Output the (X, Y) coordinate of the center of the cell containing the given text.  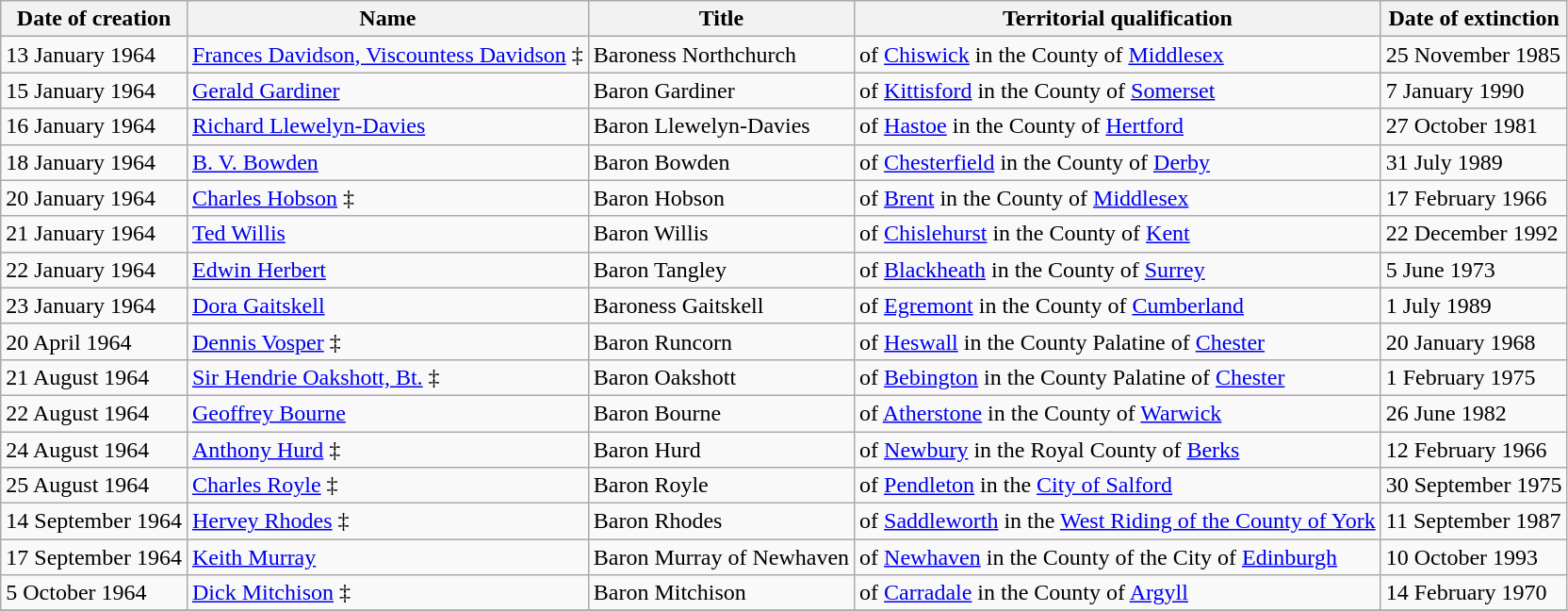
15 January 1964 (94, 91)
Charles Hobson ‡ (387, 198)
of Newbury in the Royal County of Berks (1118, 450)
of Saddleworth in the West Riding of the County of York (1118, 521)
27 October 1981 (1474, 126)
Gerald Gardiner (387, 91)
14 February 1970 (1474, 593)
21 January 1964 (94, 234)
Dora Gaitskell (387, 305)
1 July 1989 (1474, 305)
Sir Hendrie Oakshott, Bt. ‡ (387, 377)
Anthony Hurd ‡ (387, 450)
31 July 1989 (1474, 162)
11 September 1987 (1474, 521)
26 June 1982 (1474, 413)
21 August 1964 (94, 377)
Charles Royle ‡ (387, 486)
of Heswall in the County Palatine of Chester (1118, 341)
of Brent in the County of Middlesex (1118, 198)
Territorial qualification (1118, 19)
Baron Bowden (721, 162)
18 January 1964 (94, 162)
Baron Hurd (721, 450)
25 November 1985 (1474, 55)
Baron Willis (721, 234)
20 April 1964 (94, 341)
Baron Llewelyn-Davies (721, 126)
of Pendleton in the City of Salford (1118, 486)
Date of extinction (1474, 19)
Edwin Herbert (387, 270)
12 February 1966 (1474, 450)
22 January 1964 (94, 270)
of Hastoe in the County of Hertford (1118, 126)
Baroness Northchurch (721, 55)
22 August 1964 (94, 413)
of Egremont in the County of Cumberland (1118, 305)
Title (721, 19)
of Atherstone in the County of Warwick (1118, 413)
Hervey Rhodes ‡ (387, 521)
17 September 1964 (94, 557)
Ted Willis (387, 234)
30 September 1975 (1474, 486)
16 January 1964 (94, 126)
20 January 1968 (1474, 341)
Baron Runcorn (721, 341)
Baron Mitchison (721, 593)
Richard Llewelyn-Davies (387, 126)
Geoffrey Bourne (387, 413)
Baron Hobson (721, 198)
7 January 1990 (1474, 91)
1 February 1975 (1474, 377)
Baron Tangley (721, 270)
Name (387, 19)
Date of creation (94, 19)
of Carradale in the County of Argyll (1118, 593)
25 August 1964 (94, 486)
Dennis Vosper ‡ (387, 341)
B. V. Bowden (387, 162)
Baron Rhodes (721, 521)
Baron Oakshott (721, 377)
20 January 1964 (94, 198)
of Chesterfield in the County of Derby (1118, 162)
Baroness Gaitskell (721, 305)
Keith Murray (387, 557)
of Blackheath in the County of Surrey (1118, 270)
of Newhaven in the County of the City of Edinburgh (1118, 557)
23 January 1964 (94, 305)
Baron Royle (721, 486)
17 February 1966 (1474, 198)
Dick Mitchison ‡ (387, 593)
of Chiswick in the County of Middlesex (1118, 55)
10 October 1993 (1474, 557)
5 October 1964 (94, 593)
24 August 1964 (94, 450)
14 September 1964 (94, 521)
Baron Bourne (721, 413)
Frances Davidson, Viscountess Davidson ‡ (387, 55)
13 January 1964 (94, 55)
Baron Murray of Newhaven (721, 557)
5 June 1973 (1474, 270)
of Chislehurst in the County of Kent (1118, 234)
of Kittisford in the County of Somerset (1118, 91)
of Bebington in the County Palatine of Chester (1118, 377)
Baron Gardiner (721, 91)
22 December 1992 (1474, 234)
